Pinpoint the cell where the given text exists, returning its (X, Y) midpoint coordinate. 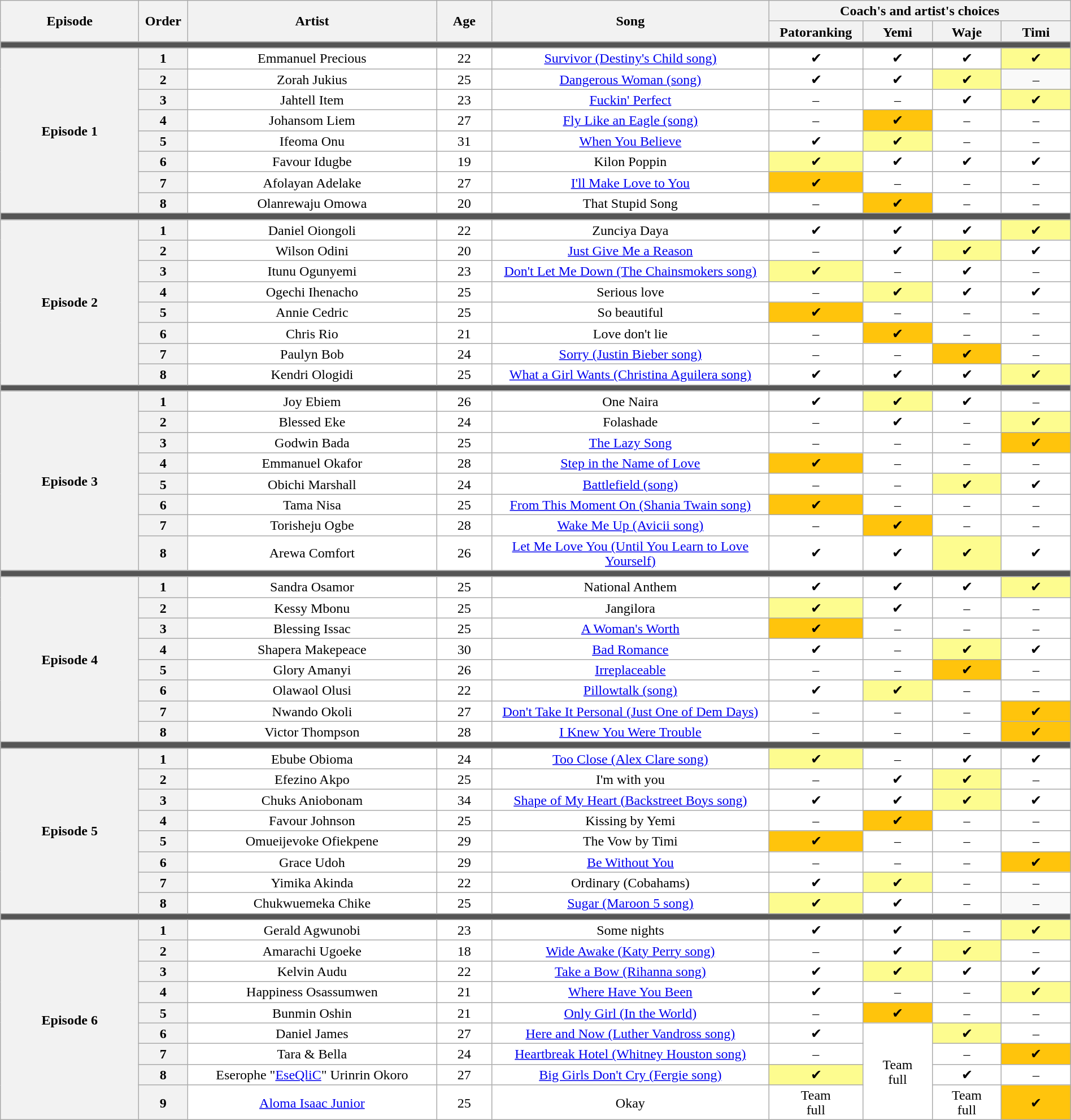
Ordinary (Cobahams) (630, 882)
Daniel Oiongoli (312, 229)
Joy Ebiem (312, 401)
Survivor (Destiny's Child song) (630, 59)
Wide Awake (Katy Perry song) (630, 951)
Eserophe "EseQliC" Urinrin Okoro (312, 1074)
Be Without You (630, 862)
Irreplaceable (630, 670)
31 (464, 141)
Jahtell Item (312, 99)
Itunu Ogunyemi (312, 271)
Episode (70, 21)
Okay (630, 1102)
I Knew You Were Trouble (630, 732)
I'm with you (630, 779)
Bunmin Oshin (312, 1012)
The Vow by Timi (630, 842)
Here and Now (Luther Vandross song) (630, 1034)
Favour Idugbe (312, 162)
Blessed Eke (312, 422)
Chuks Aniobonam (312, 800)
18 (464, 951)
Patoranking (816, 32)
Blessing Issac (312, 628)
Sugar (Maroon 5 song) (630, 904)
Sandra Osamor (312, 587)
One Naira (630, 401)
The Lazy Song (630, 443)
I'll Make Love to You (630, 182)
34 (464, 800)
Folashade (630, 422)
Sorry (Justin Bieber song) (630, 354)
Song (630, 21)
19 (464, 162)
Just Give Me a Reason (630, 251)
Obichi Marshall (312, 483)
Happiness Osassumwen (312, 992)
Shapera Makepeace (312, 650)
Episode 6 (70, 1020)
Episode 2 (70, 302)
So beautiful (630, 313)
Chukwuemeka Chike (312, 904)
Fuckin' Perfect (630, 99)
Kendri Ologidi (312, 374)
Favour Johnson (312, 820)
Torisheju Ogbe (312, 525)
Olanrewaju Omowa (312, 203)
Too Close (Alex Clare song) (630, 759)
Glory Amanyi (312, 670)
Let Me Love You (Until You Learn to Love Yourself) (630, 553)
Tara & Bella (312, 1054)
Johansom Liem (312, 121)
Daniel James (312, 1034)
Ifeoma Onu (312, 141)
Wilson Odini (312, 251)
Chris Rio (312, 333)
Tama Nisa (312, 505)
Heartbreak Hotel (Whitney Houston song) (630, 1054)
Jangilora (630, 608)
Fly Like an Eagle (song) (630, 121)
Ebube Obioma (312, 759)
Only Girl (In the World) (630, 1012)
Yemi (898, 32)
Kelvin Audu (312, 971)
Godwin Bada (312, 443)
That Stupid Song (630, 203)
Dangerous Woman (song) (630, 79)
Episode 3 (70, 481)
Kissing by Yemi (630, 820)
Episode 4 (70, 659)
Serious love (630, 291)
Omueijevoke Ofiekpene (312, 842)
Wake Me Up (Avicii song) (630, 525)
What a Girl Wants (Christina Aguilera song) (630, 374)
Episode 1 (70, 130)
Coach's and artist's choices (920, 11)
Ogechi Ihenacho (312, 291)
Zorah Jukius (312, 79)
Amarachi Ugoeke (312, 951)
From This Moment On (Shania Twain song) (630, 505)
Paulyn Bob (312, 354)
Timi (1036, 32)
Some nights (630, 930)
Emmanuel Okafor (312, 463)
Aloma Isaac Junior (312, 1102)
9 (163, 1102)
Efezino Akpo (312, 779)
Gerald Agwunobi (312, 930)
Afolayan Adelake (312, 182)
Take a Bow (Rihanna song) (630, 971)
Zunciya Daya (630, 229)
Annie Cedric (312, 313)
Grace Udoh (312, 862)
Step in the Name of Love (630, 463)
Shape of My Heart (Backstreet Boys song) (630, 800)
National Anthem (630, 587)
Don't Take It Personal (Just One of Dem Days) (630, 711)
Waje (966, 32)
Kessy Mbonu (312, 608)
A Woman's Worth (630, 628)
Don't Let Me Down (The Chainsmokers song) (630, 271)
Olawaol Olusi (312, 690)
Artist (312, 21)
Big Girls Don't Cry (Fergie song) (630, 1074)
Victor Thompson (312, 732)
Emmanuel Precious (312, 59)
Order (163, 21)
Nwando Okoli (312, 711)
When You Believe (630, 141)
Episode 5 (70, 831)
Love don't lie (630, 333)
Arewa Comfort (312, 553)
30 (464, 650)
Pillowtalk (song) (630, 690)
Bad Romance (630, 650)
Kilon Poppin (630, 162)
Yimika Akinda (312, 882)
Age (464, 21)
Where Have You Been (630, 992)
Battlefield (song) (630, 483)
